Find where the given text appears and provide that cell's center as [X, Y] coordinate. 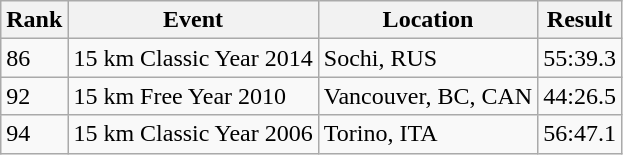
55:39.3 [580, 58]
Vancouver, BC, CAN [428, 96]
15 km Classic Year 2006 [193, 134]
86 [34, 58]
Result [580, 20]
92 [34, 96]
Torino, ITA [428, 134]
Rank [34, 20]
15 km Classic Year 2014 [193, 58]
Location [428, 20]
Sochi, RUS [428, 58]
44:26.5 [580, 96]
Event [193, 20]
94 [34, 134]
56:47.1 [580, 134]
15 km Free Year 2010 [193, 96]
